Output the (x, y) coordinate of the center of the cell containing the given text.  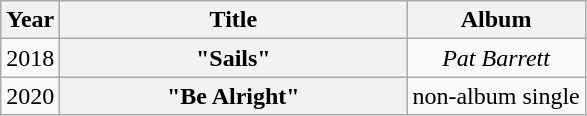
"Be Alright" (234, 96)
Pat Barrett (496, 58)
2020 (30, 96)
2018 (30, 58)
"Sails" (234, 58)
Album (496, 20)
Title (234, 20)
non-album single (496, 96)
Year (30, 20)
